Provide the (x, y) coordinate of the cell's center where the given text is located.  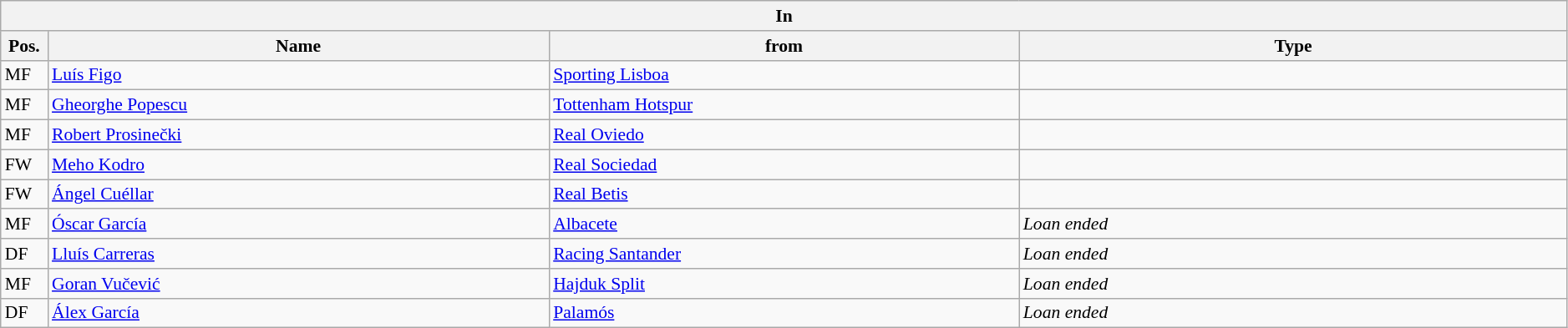
Type (1293, 46)
In (784, 16)
Ángel Cuéllar (298, 194)
from (784, 46)
Palamós (784, 313)
Meho Kodro (298, 164)
Lluís Carreras (298, 254)
Hajduk Split (784, 284)
Real Sociedad (784, 164)
Racing Santander (784, 254)
Real Betis (784, 194)
Sporting Lisboa (784, 75)
Goran Vučević (298, 284)
Albacete (784, 225)
Real Oviedo (784, 135)
Name (298, 46)
Pos. (24, 46)
Tottenham Hotspur (784, 105)
Óscar García (298, 225)
Álex García (298, 313)
Luís Figo (298, 75)
Robert Prosinečki (298, 135)
Gheorghe Popescu (298, 105)
